Locate the cell with the specified text and output its (x, y) center coordinate. 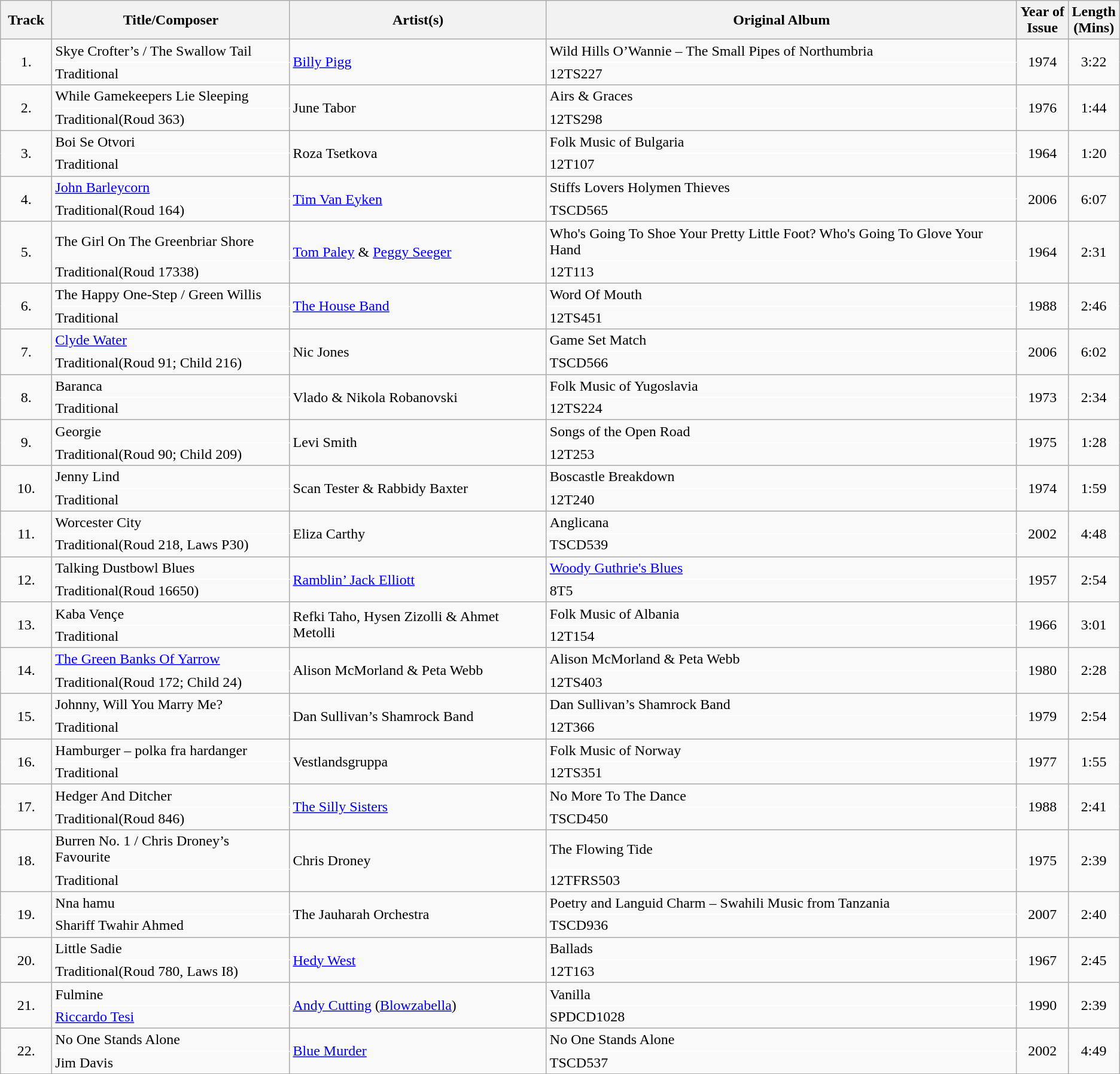
16. (26, 762)
Folk Music of Yugoslavia (781, 386)
2:31 (1094, 252)
Traditional(Roud 363) (171, 119)
Shariff Twahir Ahmed (171, 926)
The Girl On The Greenbriar Shore (171, 241)
Traditional(Roud 164) (171, 210)
1990 (1042, 1005)
The House Band (418, 306)
Worcester City (171, 522)
Boscastle Breakdown (781, 477)
Game Set Match (781, 340)
10. (26, 488)
Wild Hills O’Wannie – The Small Pipes of Northumbria (781, 51)
Georgie (171, 431)
Stiffs Lovers Holymen Thieves (781, 187)
12T163 (781, 971)
15. (26, 716)
12T366 (781, 728)
TSCD936 (781, 926)
2:40 (1094, 914)
Riccardo Tesi (171, 1017)
2:45 (1094, 960)
Ballads (781, 948)
The Green Banks Of Yarrow (171, 659)
Who's Going To Shoe Your Pretty Little Foot? Who's Going To Glove Your Hand (781, 241)
5. (26, 252)
No More To The Dance (781, 796)
Baranca (171, 386)
Traditional(Roud 172; Child 24) (171, 681)
Fulmine (171, 994)
Vestlandsgruppa (418, 762)
Eliza Carthy (418, 534)
19. (26, 914)
1:44 (1094, 108)
4:49 (1094, 1051)
John Barleycorn (171, 187)
Jenny Lind (171, 477)
Traditional(Roud 90; Child 209) (171, 454)
Scan Tester & Rabbidy Baxter (418, 488)
1980 (1042, 670)
Tim Van Eyken (418, 199)
Original Album (781, 20)
TSCD539 (781, 545)
Traditional(Roud 218, Laws P30) (171, 545)
Artist(s) (418, 20)
11. (26, 534)
Billy Pigg (418, 62)
4:48 (1094, 534)
Talking Dustbowl Blues (171, 568)
Vlado & Nikola Robanovski (418, 397)
Track (26, 20)
Traditional(Roud 846) (171, 819)
4. (26, 199)
12T113 (781, 272)
12TS224 (781, 409)
Boi Se Otvori (171, 142)
Johnny, Will You Marry Me? (171, 705)
8. (26, 397)
1. (26, 62)
Tom Paley & Peggy Seeger (418, 252)
3:01 (1094, 625)
18. (26, 860)
1966 (1042, 625)
8T5 (781, 591)
Poetry and Languid Charm – Swahili Music from Tanzania (781, 903)
Skye Crofter’s / The Swallow Tail (171, 51)
12TS403 (781, 681)
Traditional(Roud 16650) (171, 591)
Word Of Mouth (781, 294)
Refki Taho, Hysen Zizolli & Ahmet Metolli (418, 625)
21. (26, 1005)
Traditional(Roud 91; Child 216) (171, 363)
12TFRS503 (781, 880)
Roza Tsetkova (418, 153)
12TS451 (781, 318)
12TS298 (781, 119)
The Jauharah Orchestra (418, 914)
The Flowing Tide (781, 850)
17. (26, 807)
Hamburger – polka fra hardanger (171, 750)
6:02 (1094, 352)
2:28 (1094, 670)
Blue Murder (418, 1051)
TSCD566 (781, 363)
Year of Issue (1042, 20)
Clyde Water (171, 340)
Jim Davis (171, 1062)
7. (26, 352)
The Happy One-Step / Green Willis (171, 294)
12. (26, 579)
1976 (1042, 108)
Ramblin’ Jack Elliott (418, 579)
TSCD450 (781, 819)
TSCD537 (781, 1062)
12T107 (781, 165)
6. (26, 306)
1:55 (1094, 762)
2007 (1042, 914)
12TS351 (781, 773)
Kaba Vençe (171, 613)
1979 (1042, 716)
Traditional(Roud 780, Laws I8) (171, 971)
Anglicana (781, 522)
12T154 (781, 636)
1977 (1042, 762)
2. (26, 108)
The Silly Sisters (418, 807)
Nic Jones (418, 352)
SPDCD1028 (781, 1017)
Folk Music of Albania (781, 613)
Nna hamu (171, 903)
TSCD565 (781, 210)
Songs of the Open Road (781, 431)
Hedger And Ditcher (171, 796)
2:34 (1094, 397)
Chris Droney (418, 860)
1973 (1042, 397)
1967 (1042, 960)
Folk Music of Norway (781, 750)
Traditional(Roud 17338) (171, 272)
1:59 (1094, 488)
9. (26, 443)
12TS227 (781, 74)
2:41 (1094, 807)
Little Sadie (171, 948)
20. (26, 960)
While Gamekeepers Lie Sleeping (171, 96)
2:46 (1094, 306)
Woody Guthrie's Blues (781, 568)
Title/Composer (171, 20)
12T253 (781, 454)
Folk Music of Bulgaria (781, 142)
Length (Mins) (1094, 20)
1957 (1042, 579)
3:22 (1094, 62)
6:07 (1094, 199)
Burren No. 1 / Chris Droney’s Favourite (171, 850)
Levi Smith (418, 443)
June Tabor (418, 108)
Vanilla (781, 994)
22. (26, 1051)
14. (26, 670)
12T240 (781, 500)
1:20 (1094, 153)
Andy Cutting (Blowzabella) (418, 1005)
3. (26, 153)
Airs & Graces (781, 96)
Hedy West (418, 960)
13. (26, 625)
1:28 (1094, 443)
